Search for the cell housing the specified text and yield its (x, y) center coordinate. 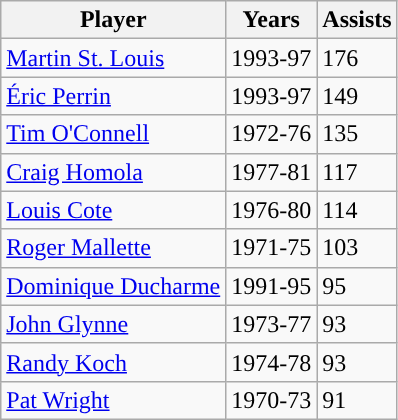
135 (357, 134)
Dominique Ducharme (114, 286)
1976-80 (272, 210)
1977-81 (272, 172)
John Glynne (114, 324)
Years (272, 20)
Craig Homola (114, 172)
1972-76 (272, 134)
Éric Perrin (114, 96)
Assists (357, 20)
103 (357, 248)
Martin St. Louis (114, 58)
Roger Mallette (114, 248)
149 (357, 96)
Tim O'Connell (114, 134)
117 (357, 172)
114 (357, 210)
1991-95 (272, 286)
91 (357, 400)
Player (114, 20)
Pat Wright (114, 400)
Louis Cote (114, 210)
1970-73 (272, 400)
1974-78 (272, 362)
95 (357, 286)
176 (357, 58)
1973-77 (272, 324)
Randy Koch (114, 362)
1971-75 (272, 248)
